Scan for the cell matching the given text and deliver its (x, y) coordinate at center. 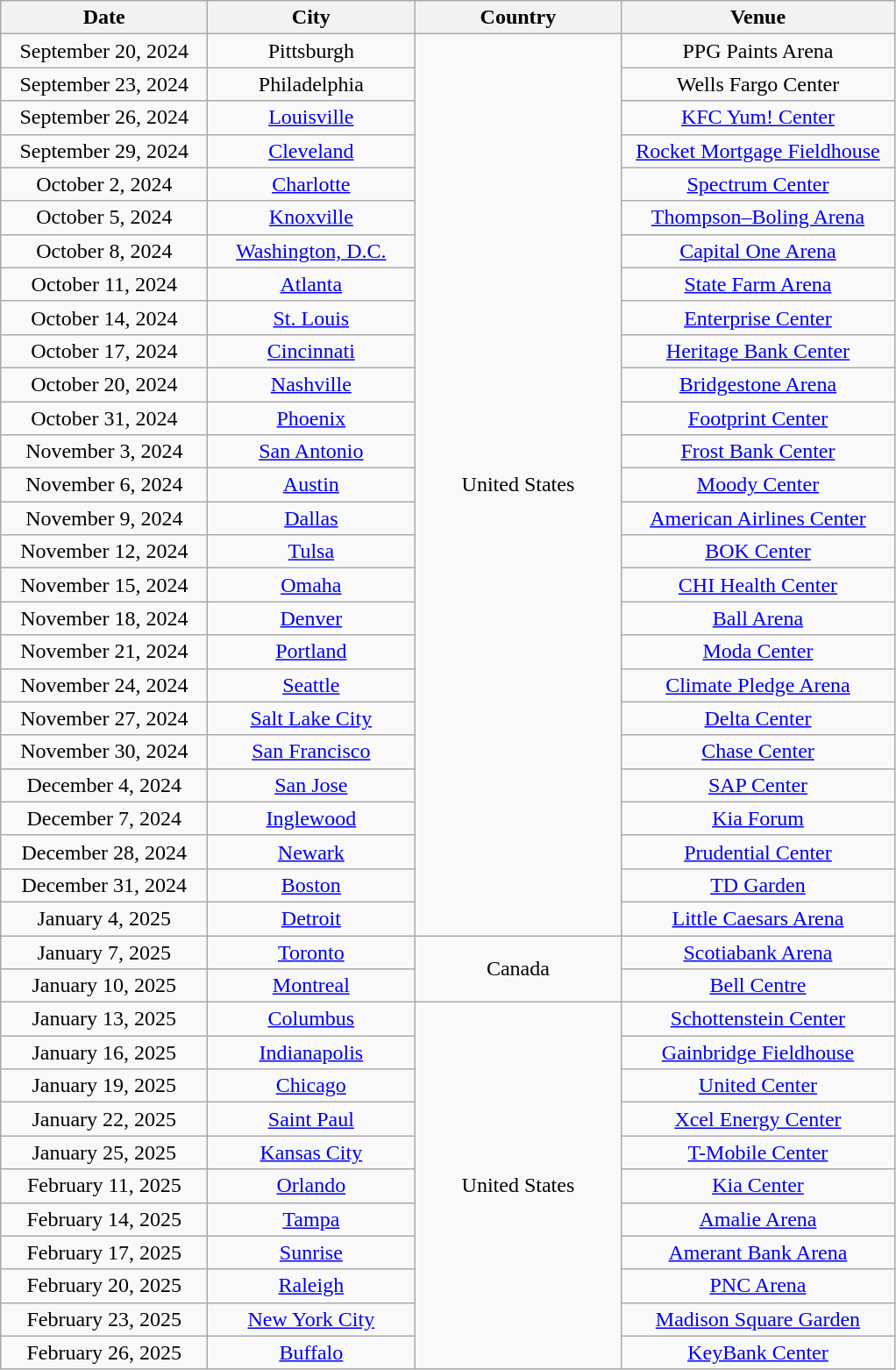
Omaha (311, 585)
Scotiabank Arena (757, 952)
Washington, D.C. (311, 251)
Atlanta (311, 284)
Portland (311, 652)
November 3, 2024 (104, 452)
Boston (311, 885)
Enterprise Center (757, 318)
January 16, 2025 (104, 1052)
Denver (311, 618)
February 17, 2025 (104, 1252)
October 14, 2024 (104, 318)
Amerant Bank Arena (757, 1252)
San Francisco (311, 752)
BOK Center (757, 552)
November 30, 2024 (104, 752)
December 31, 2024 (104, 885)
Frost Bank Center (757, 452)
December 7, 2024 (104, 818)
San Antonio (311, 452)
San Jose (311, 785)
Little Caesars Arena (757, 918)
Venue (757, 18)
Buffalo (311, 1352)
Ball Arena (757, 618)
Xcel Energy Center (757, 1119)
Tulsa (311, 552)
United Center (757, 1086)
January 13, 2025 (104, 1019)
October 17, 2024 (104, 351)
Heritage Bank Center (757, 351)
October 5, 2024 (104, 218)
Columbus (311, 1019)
Canada (518, 968)
October 8, 2024 (104, 251)
T-Mobile Center (757, 1152)
Raleigh (311, 1286)
Orlando (311, 1186)
CHI Health Center (757, 585)
February 26, 2025 (104, 1352)
November 27, 2024 (104, 718)
City (311, 18)
Montreal (311, 986)
January 22, 2025 (104, 1119)
American Airlines Center (757, 518)
Indianapolis (311, 1052)
Seattle (311, 685)
Chase Center (757, 752)
November 12, 2024 (104, 552)
Kansas City (311, 1152)
Newark (311, 852)
Philadelphia (311, 84)
February 20, 2025 (104, 1286)
January 10, 2025 (104, 986)
September 29, 2024 (104, 151)
Sunrise (311, 1252)
SAP Center (757, 785)
KeyBank Center (757, 1352)
KFC Yum! Center (757, 118)
December 4, 2024 (104, 785)
Delta Center (757, 718)
Charlotte (311, 184)
Nashville (311, 384)
Thompson–Boling Arena (757, 218)
Madison Square Garden (757, 1319)
Louisville (311, 118)
November 15, 2024 (104, 585)
Spectrum Center (757, 184)
September 23, 2024 (104, 84)
Kia Forum (757, 818)
September 20, 2024 (104, 51)
Cleveland (311, 151)
Climate Pledge Arena (757, 685)
November 24, 2024 (104, 685)
January 25, 2025 (104, 1152)
TD Garden (757, 885)
Phoenix (311, 418)
Schottenstein Center (757, 1019)
Gainbridge Fieldhouse (757, 1052)
Date (104, 18)
September 26, 2024 (104, 118)
Capital One Arena (757, 251)
January 7, 2025 (104, 952)
Country (518, 18)
October 20, 2024 (104, 384)
Knoxville (311, 218)
December 28, 2024 (104, 852)
Cincinnati (311, 351)
January 19, 2025 (104, 1086)
PNC Arena (757, 1286)
Prudential Center (757, 852)
Toronto (311, 952)
Rocket Mortgage Fieldhouse (757, 151)
Moody Center (757, 485)
Inglewood (311, 818)
October 11, 2024 (104, 284)
Chicago (311, 1086)
Saint Paul (311, 1119)
Wells Fargo Center (757, 84)
January 4, 2025 (104, 918)
State Farm Arena (757, 284)
Bridgestone Arena (757, 384)
New York City (311, 1319)
Bell Centre (757, 986)
Salt Lake City (311, 718)
February 14, 2025 (104, 1219)
October 31, 2024 (104, 418)
November 21, 2024 (104, 652)
St. Louis (311, 318)
February 23, 2025 (104, 1319)
November 18, 2024 (104, 618)
Detroit (311, 918)
February 11, 2025 (104, 1186)
Austin (311, 485)
Kia Center (757, 1186)
October 2, 2024 (104, 184)
November 9, 2024 (104, 518)
Pittsburgh (311, 51)
Dallas (311, 518)
Amalie Arena (757, 1219)
Moda Center (757, 652)
November 6, 2024 (104, 485)
PPG Paints Arena (757, 51)
Footprint Center (757, 418)
Tampa (311, 1219)
